Provide the (x, y) coordinate of the cell's center where the given text is located.  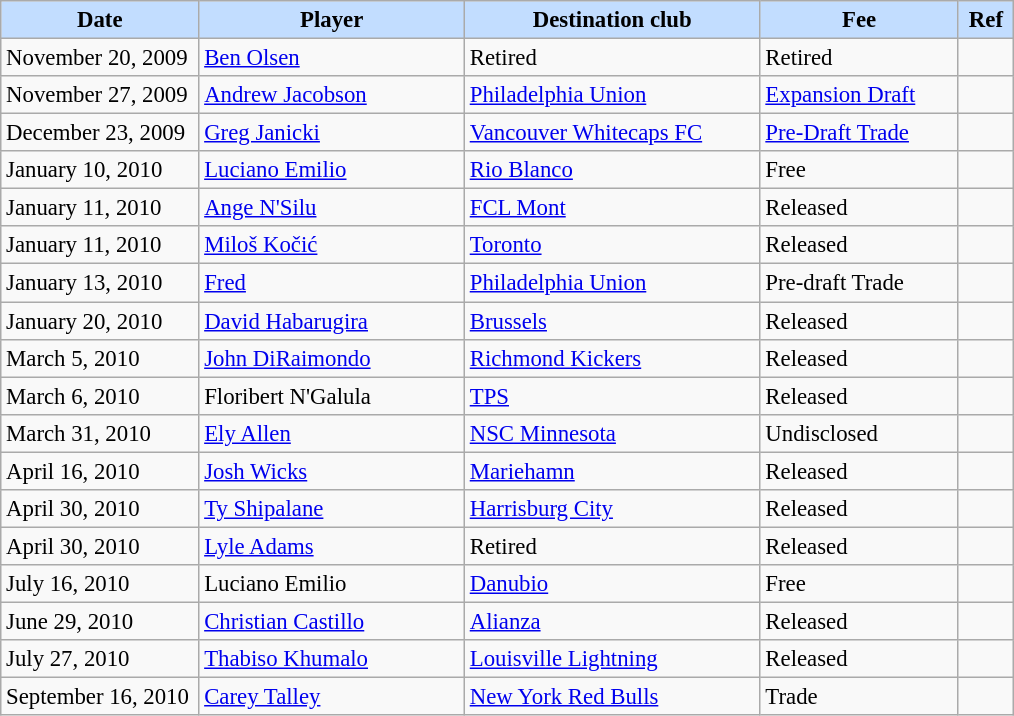
March 6, 2010 (100, 396)
John DiRaimondo (332, 358)
March 31, 2010 (100, 433)
Alianza (612, 621)
Brussels (612, 321)
November 20, 2009 (100, 58)
Thabiso Khumalo (332, 659)
Carey Talley (332, 697)
Louisville Lightning (612, 659)
Trade (859, 697)
Ely Allen (332, 433)
January 10, 2010 (100, 170)
FCL Mont (612, 208)
Date (100, 20)
Andrew Jacobson (332, 95)
September 16, 2010 (100, 697)
New York Red Bulls (612, 697)
Ref (986, 20)
July 27, 2010 (100, 659)
Ty Shipalane (332, 509)
January 20, 2010 (100, 321)
Miloš Kočić (332, 245)
December 23, 2009 (100, 133)
Expansion Draft (859, 95)
Christian Castillo (332, 621)
Danubio (612, 584)
NSC Minnesota (612, 433)
Floribert N'Galula (332, 396)
Greg Janicki (332, 133)
March 5, 2010 (100, 358)
Undisclosed (859, 433)
Pre-draft Trade (859, 283)
Richmond Kickers (612, 358)
Ben Olsen (332, 58)
Harrisburg City (612, 509)
Mariehamn (612, 471)
Player (332, 20)
July 16, 2010 (100, 584)
Destination club (612, 20)
TPS (612, 396)
Vancouver Whitecaps FC (612, 133)
April 16, 2010 (100, 471)
Rio Blanco (612, 170)
January 13, 2010 (100, 283)
Toronto (612, 245)
June 29, 2010 (100, 621)
David Habarugira (332, 321)
Fee (859, 20)
Ange N'Silu (332, 208)
Pre-Draft Trade (859, 133)
Lyle Adams (332, 546)
Fred (332, 283)
November 27, 2009 (100, 95)
Josh Wicks (332, 471)
